Identify which cell holds the provided text, then report its (x, y) central coordinate. 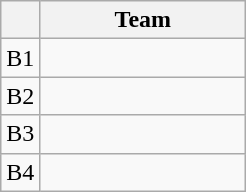
B2 (20, 96)
B4 (20, 172)
B3 (20, 134)
B1 (20, 58)
Team (143, 20)
